For the text-containing cell, return its midpoint in (X, Y) coordinate format. 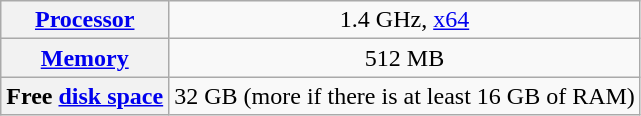
Memory (85, 58)
512 MB (405, 58)
32 GB (more if there is at least 16 GB of RAM) (405, 96)
Free disk space (85, 96)
1.4 GHz, x64 (405, 20)
Processor (85, 20)
